Extract the (X, Y) coordinate from the center of the cell holding the provided text.  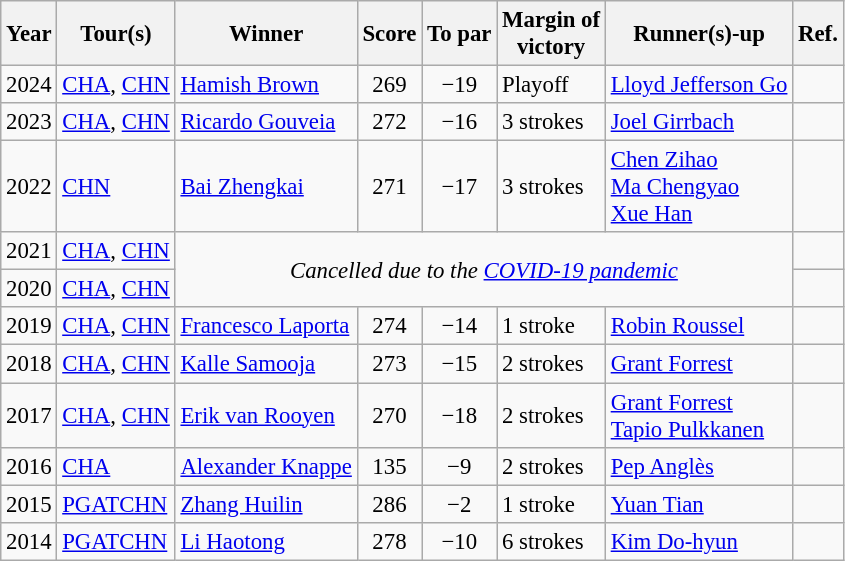
269 (390, 85)
Kalle Samooja (266, 364)
2016 (29, 466)
−2 (460, 504)
−16 (460, 122)
Lloyd Jefferson Go (698, 85)
Winner (266, 34)
Ref. (818, 34)
Year (29, 34)
Chen Zihao Ma Chengyao Xue Han (698, 187)
278 (390, 541)
−9 (460, 466)
6 strokes (552, 541)
Margin ofvictory (552, 34)
Runner(s)-up (698, 34)
270 (390, 416)
−15 (460, 364)
2019 (29, 327)
Erik van Rooyen (266, 416)
Kim Do-hyun (698, 541)
2017 (29, 416)
Pep Anglès (698, 466)
2018 (29, 364)
Bai Zhengkai (266, 187)
Zhang Huilin (266, 504)
135 (390, 466)
Hamish Brown (266, 85)
274 (390, 327)
Alexander Knappe (266, 466)
Joel Girrbach (698, 122)
To par (460, 34)
Francesco Laporta (266, 327)
2024 (29, 85)
−18 (460, 416)
−10 (460, 541)
2020 (29, 289)
Tour(s) (116, 34)
Yuan Tian (698, 504)
286 (390, 504)
2021 (29, 251)
Playoff (552, 85)
271 (390, 187)
Score (390, 34)
CHN (116, 187)
Robin Roussel (698, 327)
−17 (460, 187)
2022 (29, 187)
2014 (29, 541)
Li Haotong (266, 541)
Grant Forrest Tapio Pulkkanen (698, 416)
273 (390, 364)
Ricardo Gouveia (266, 122)
CHA (116, 466)
−14 (460, 327)
Grant Forrest (698, 364)
2015 (29, 504)
272 (390, 122)
Cancelled due to the COVID-19 pandemic (484, 270)
−19 (460, 85)
2023 (29, 122)
